Return [x, y] of the center of cell containing provided text 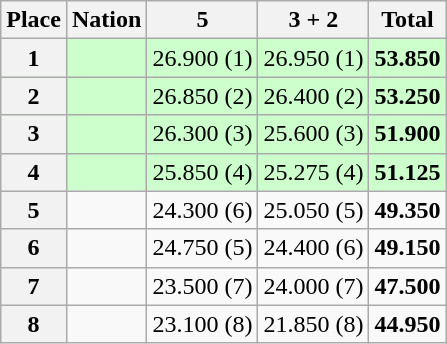
26.950 (1) [314, 58]
23.100 (8) [202, 324]
2 [34, 96]
Nation [106, 20]
21.850 (8) [314, 324]
25.050 (5) [314, 210]
26.850 (2) [202, 96]
Total [408, 20]
51.125 [408, 172]
4 [34, 172]
24.750 (5) [202, 248]
51.900 [408, 134]
1 [34, 58]
26.400 (2) [314, 96]
3 + 2 [314, 20]
7 [34, 286]
24.400 (6) [314, 248]
25.275 (4) [314, 172]
26.300 (3) [202, 134]
25.600 (3) [314, 134]
53.850 [408, 58]
25.850 (4) [202, 172]
53.250 [408, 96]
3 [34, 134]
47.500 [408, 286]
24.300 (6) [202, 210]
49.350 [408, 210]
23.500 (7) [202, 286]
24.000 (7) [314, 286]
Place [34, 20]
26.900 (1) [202, 58]
8 [34, 324]
49.150 [408, 248]
44.950 [408, 324]
6 [34, 248]
